Determine the (x, y) coordinate at the center of the cell enclosing the given text.  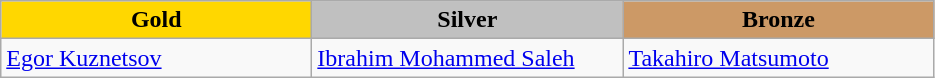
Gold (156, 20)
Takahiro Matsumoto (778, 58)
Egor Kuznetsov (156, 58)
Ibrahim Mohammed Saleh (468, 58)
Bronze (778, 20)
Silver (468, 20)
